Detect which cell encompasses the target text, then output its (x, y) center coordinate. 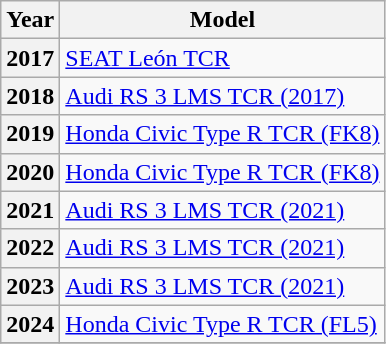
2024 (30, 324)
Model (222, 20)
2021 (30, 210)
Honda Civic Type R TCR (FL5) (222, 324)
2018 (30, 96)
2017 (30, 58)
2020 (30, 172)
2023 (30, 286)
SEAT León TCR (222, 58)
Year (30, 20)
Audi RS 3 LMS TCR (2017) (222, 96)
2019 (30, 134)
2022 (30, 248)
